Capture the cell that displays the provided text and extract its [x, y] central coordinate. 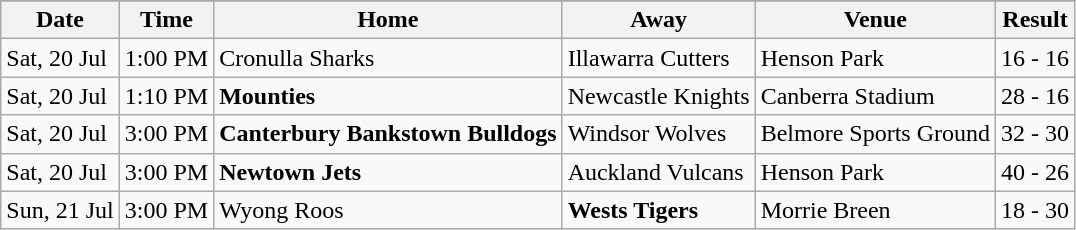
Newtown Jets [388, 172]
28 - 16 [1036, 96]
18 - 30 [1036, 210]
Away [658, 20]
Canberra Stadium [875, 96]
40 - 26 [1036, 172]
Wests Tigers [658, 210]
Result [1036, 20]
Illawarra Cutters [658, 58]
Date [60, 20]
1:00 PM [166, 58]
Newcastle Knights [658, 96]
Cronulla Sharks [388, 58]
Wyong Roos [388, 210]
Belmore Sports Ground [875, 134]
32 - 30 [1036, 134]
Windsor Wolves [658, 134]
16 - 16 [1036, 58]
Canterbury Bankstown Bulldogs [388, 134]
Time [166, 20]
Auckland Vulcans [658, 172]
1:10 PM [166, 96]
Venue [875, 20]
Mounties [388, 96]
Home [388, 20]
Morrie Breen [875, 210]
Sun, 21 Jul [60, 210]
